Detect which cell encompasses the target text, then output its (x, y) center coordinate. 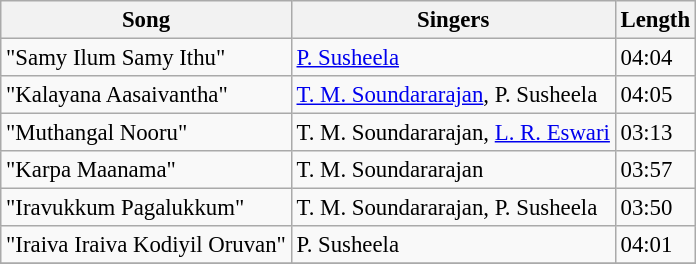
Length (655, 20)
04:05 (655, 95)
"Iraiva Iraiva Kodiyil Oruvan" (146, 245)
T. M. Soundararajan, L. R. Eswari (453, 133)
03:50 (655, 208)
T. M. Soundararajan (453, 170)
03:13 (655, 133)
"Iravukkum Pagalukkum" (146, 208)
03:57 (655, 170)
"Samy Ilum Samy Ithu" (146, 58)
Song (146, 20)
Singers (453, 20)
04:04 (655, 58)
"Muthangal Nooru" (146, 133)
"Karpa Maanama" (146, 170)
04:01 (655, 245)
"Kalayana Aasaivantha" (146, 95)
